Scan for the cell matching the given text and deliver its (x, y) coordinate at center. 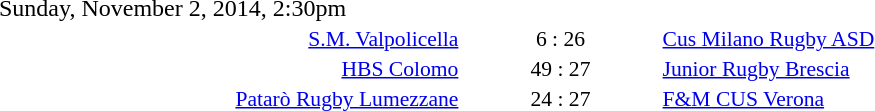
6 : 26 (560, 38)
49 : 27 (560, 68)
